Return (x, y) of the center of cell containing provided text 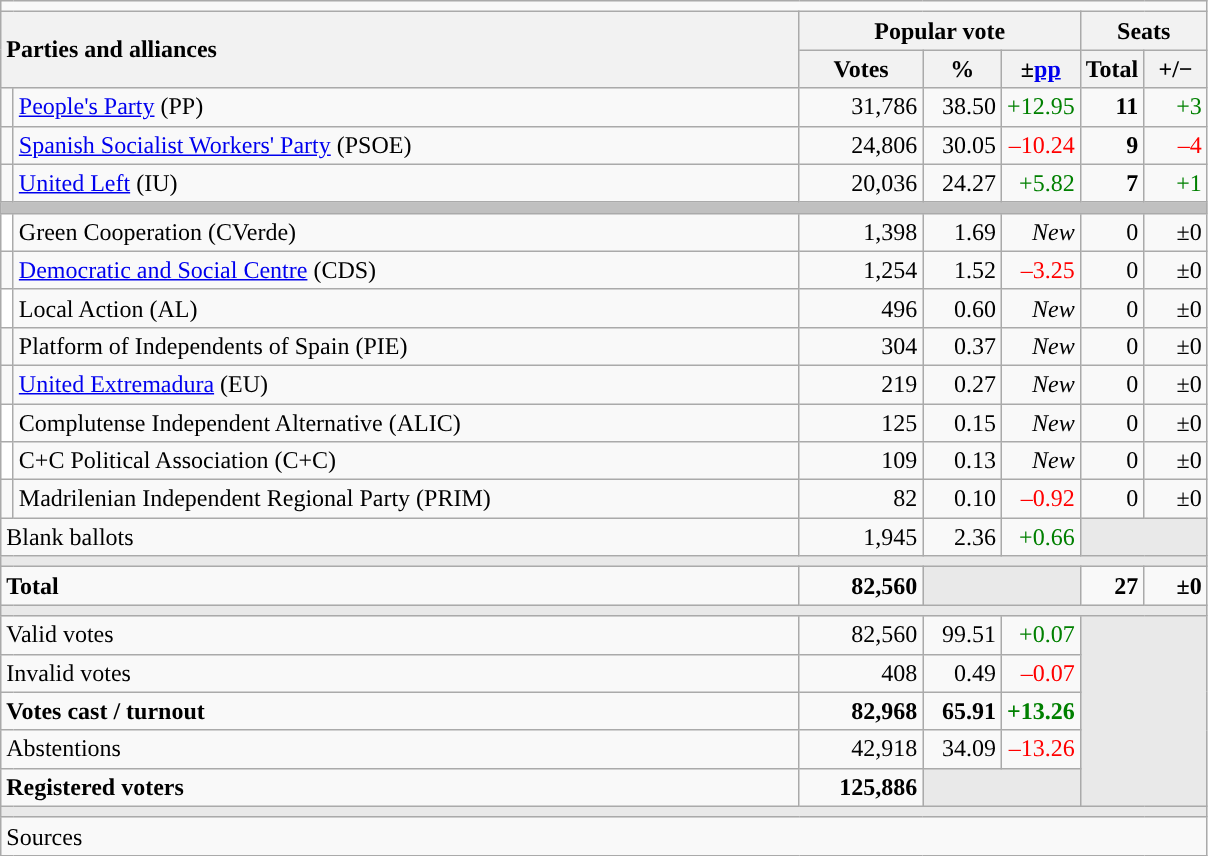
125 (861, 423)
27 (1112, 586)
11 (1112, 107)
82 (861, 499)
+0.66 (1040, 537)
2.36 (962, 537)
Votes (861, 69)
United Left (IU) (406, 183)
Parties and alliances (400, 50)
±pp (1040, 69)
9 (1112, 145)
–4 (1176, 145)
34.09 (962, 749)
1,945 (861, 537)
65.91 (962, 711)
+/− (1176, 69)
304 (861, 346)
Madrilenian Independent Regional Party (PRIM) (406, 499)
+0.07 (1040, 635)
Democratic and Social Centre (CDS) (406, 270)
Complutense Independent Alternative (ALIC) (406, 423)
1,398 (861, 232)
Registered voters (400, 787)
Spanish Socialist Workers' Party (PSOE) (406, 145)
99.51 (962, 635)
24.27 (962, 183)
0.13 (962, 461)
United Extremadura (EU) (406, 384)
1.52 (962, 270)
C+C Political Association (C+C) (406, 461)
People's Party (PP) (406, 107)
0.49 (962, 673)
–3.25 (1040, 270)
1,254 (861, 270)
42,918 (861, 749)
408 (861, 673)
0.27 (962, 384)
496 (861, 308)
1.69 (962, 232)
Seats (1144, 31)
–13.26 (1040, 749)
Local Action (AL) (406, 308)
Platform of Independents of Spain (PIE) (406, 346)
+5.82 (1040, 183)
Green Cooperation (CVerde) (406, 232)
31,786 (861, 107)
219 (861, 384)
Votes cast / turnout (400, 711)
30.05 (962, 145)
Sources (604, 836)
% (962, 69)
+12.95 (1040, 107)
0.37 (962, 346)
7 (1112, 183)
Blank ballots (400, 537)
+1 (1176, 183)
82,968 (861, 711)
–10.24 (1040, 145)
20,036 (861, 183)
+3 (1176, 107)
0.15 (962, 423)
Popular vote (940, 31)
38.50 (962, 107)
125,886 (861, 787)
109 (861, 461)
Invalid votes (400, 673)
Valid votes (400, 635)
0.10 (962, 499)
+13.26 (1040, 711)
–0.07 (1040, 673)
Abstentions (400, 749)
–0.92 (1040, 499)
0.60 (962, 308)
24,806 (861, 145)
